Find where the given text appears and provide that cell's center as [x, y] coordinate. 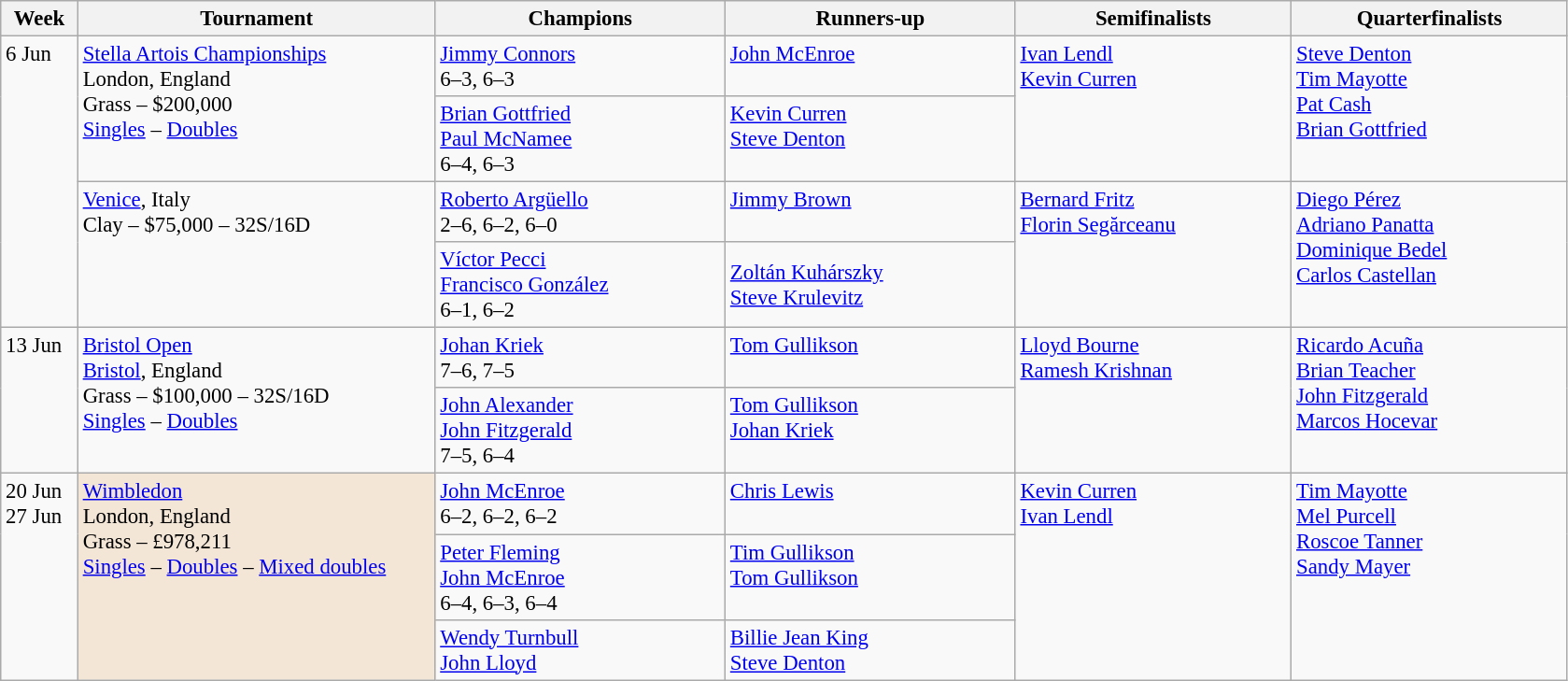
Wimbledon London, England Grass – £978,211 Singles – Doubles – Mixed doubles [256, 577]
Tom Gullikson Johan Kriek [870, 432]
Champions [581, 19]
John McEnroe [870, 67]
John Alexander John Fitzgerald 7–5, 6–4 [581, 432]
Kevin Curren Steve Denton [870, 139]
Zoltán Kuhárszky Steve Krulevitz [870, 285]
John McEnroe 6–2, 6–2, 6–2 [581, 504]
Tim Mayotte Mel Purcell Roscoe Tanner Sandy Mayer [1430, 577]
Venice, Italy Clay – $75,000 – 32S/16D [256, 255]
Stella Artois Championships London, England Grass – $200,000 Singles – Doubles [256, 109]
Brian Gottfried Paul McNamee 6–4, 6–3 [581, 139]
Week [39, 19]
Wendy Turnbull John Lloyd [581, 650]
Tom Gullikson [870, 359]
20 Jun27 Jun [39, 577]
Víctor Pecci Francisco González 6–1, 6–2 [581, 285]
Ivan Lendl Kevin Curren [1153, 109]
Jimmy Connors 6–3, 6–3 [581, 67]
13 Jun [39, 401]
Kevin Curren Ivan Lendl [1153, 577]
Bernard Fritz Florin Segărceanu [1153, 255]
Peter Fleming John McEnroe 6–4, 6–3, 6–4 [581, 577]
Tim Gullikson Tom Gullikson [870, 577]
Semifinalists [1153, 19]
Quarterfinalists [1430, 19]
Jimmy Brown [870, 213]
Chris Lewis [870, 504]
Ricardo Acuña Brian Teacher John Fitzgerald Marcos Hocevar [1430, 401]
Bristol Open Bristol, England Grass – $100,000 – 32S/16D Singles – Doubles [256, 401]
Runners-up [870, 19]
Steve Denton Tim Mayotte Pat Cash Brian Gottfried [1430, 109]
Roberto Argüello 2–6, 6–2, 6–0 [581, 213]
Billie Jean King Steve Denton [870, 650]
Diego Pérez Adriano Panatta Dominique Bedel Carlos Castellan [1430, 255]
6 Jun [39, 182]
Lloyd Bourne Ramesh Krishnan [1153, 401]
Tournament [256, 19]
Johan Kriek 7–6, 7–5 [581, 359]
